Capture the cell that displays the provided text and extract its (x, y) central coordinate. 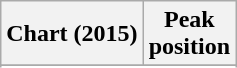
Chart (2015) (72, 34)
Peakposition (189, 34)
